Return the [x, y] coordinate for the center point of the cell that contains the specified text.  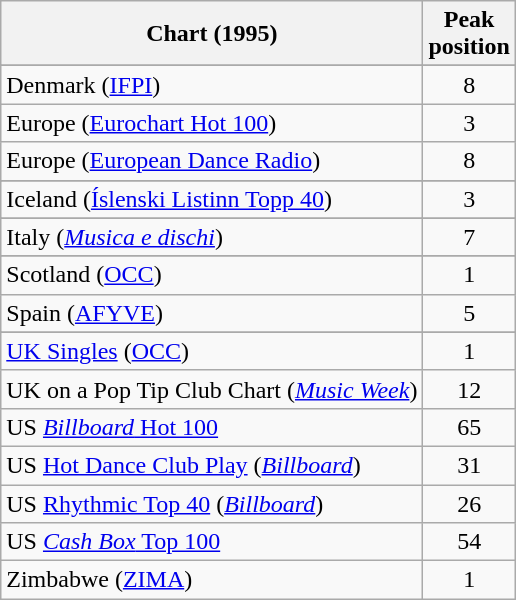
Zimbabwe (ZIMA) [212, 580]
Europe (European Dance Radio) [212, 161]
65 [469, 427]
54 [469, 542]
Europe (Eurochart Hot 100) [212, 123]
26 [469, 503]
Iceland (Íslenski Listinn Topp 40) [212, 199]
US Hot Dance Club Play (Billboard) [212, 465]
7 [469, 237]
Denmark (IFPI) [212, 85]
5 [469, 313]
UK Singles (OCC) [212, 351]
Scotland (OCC) [212, 275]
US Rhythmic Top 40 (Billboard) [212, 503]
US Billboard Hot 100 [212, 427]
12 [469, 389]
Peakposition [469, 34]
31 [469, 465]
US Cash Box Top 100 [212, 542]
Italy (Musica e dischi) [212, 237]
UK on a Pop Tip Club Chart (Music Week) [212, 389]
Spain (AFYVE) [212, 313]
Chart (1995) [212, 34]
